Search for the cell housing the specified text and yield its (X, Y) center coordinate. 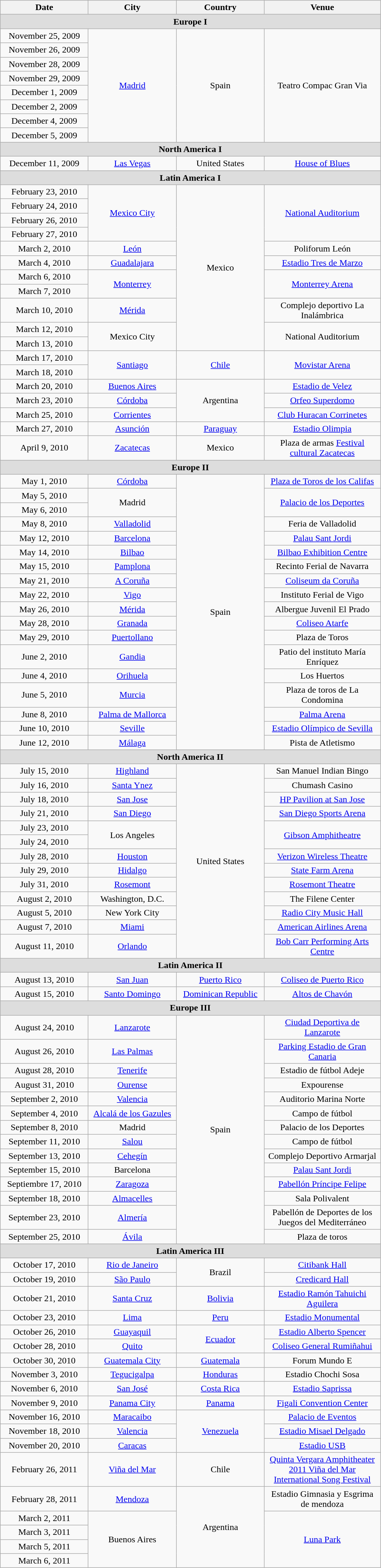
Estadio Ramón Tahuichi Aguilera (322, 1298)
Peru (220, 1318)
New York City (132, 913)
October 28, 2010 (44, 1346)
June 10, 2010 (44, 728)
Almería (132, 1218)
July 16, 2010 (44, 785)
Tegucigalpa (132, 1374)
Quito (132, 1346)
Bilbao Exhibition Centre (322, 552)
Las Vegas (132, 163)
October 21, 2010 (44, 1298)
Estadio Monumental (322, 1318)
Albergue Juvenil El Prado (322, 609)
Coliseo Atarfe (322, 623)
August 11, 2010 (44, 946)
San Diego Sports Arena (322, 813)
Asunción (132, 429)
Plaza de Toros (322, 637)
November 29, 2009 (44, 78)
August 15, 2010 (44, 994)
Zaragoza (132, 1184)
Panama (220, 1403)
Sala Polivalent (322, 1198)
São Paulo (132, 1279)
San Jose (132, 799)
Paraguay (220, 429)
House of Blues (322, 163)
June 5, 2010 (44, 695)
March 18, 2010 (44, 372)
July 21, 2010 (44, 813)
December 2, 2009 (44, 107)
March 4, 2010 (44, 263)
Valladolid (132, 524)
February 27, 2010 (44, 234)
July 24, 2010 (44, 842)
Parking Estadio de Gran Canaria (322, 1052)
San Juan (132, 980)
Granada (132, 623)
Estadio Misael Delgado (322, 1431)
Honduras (220, 1374)
Latin America II (190, 965)
November 16, 2010 (44, 1417)
Auditorio Marina Norte (322, 1099)
Altos de Chavón (322, 994)
Pista de Atletismo (322, 743)
May 29, 2010 (44, 637)
May 5, 2010 (44, 496)
Málaga (132, 743)
Orfeo Superdomo (322, 400)
Feria de Valladolid (322, 524)
Palacio de Eventos (322, 1417)
Pabellón Príncipe Felipe (322, 1184)
Septiembre 17, 2010 (44, 1184)
Patio del instituto María Enríquez (322, 657)
Coliseum da Coruña (322, 581)
September 4, 2010 (44, 1113)
Puerto Rico (220, 980)
March 23, 2010 (44, 400)
Estadio Olímpico de Sevilla (322, 728)
July 31, 2010 (44, 884)
September 15, 2010 (44, 1170)
May 14, 2010 (44, 552)
León (132, 249)
May 1, 2010 (44, 481)
Las Palmas (132, 1052)
March 7, 2010 (44, 291)
Credicard Hall (322, 1279)
November 28, 2009 (44, 64)
Alcalá de los Gazules (132, 1113)
May 21, 2010 (44, 581)
Tenerife (132, 1071)
Coliseo de Puerto Rico (322, 980)
Complejo Deportivo Armarjal (322, 1156)
June 12, 2010 (44, 743)
San Diego (132, 813)
February 23, 2010 (44, 192)
Pabellón de Deportes de los Juegos del Mediterráneo (322, 1218)
Gibson Amphitheatre (322, 835)
March 20, 2010 (44, 386)
Ciudad Deportiva de Lanzarote (322, 1027)
Monterrey Arena (322, 284)
Almacelles (132, 1198)
Murcia (132, 695)
Palma de Mallorca (132, 714)
March 27, 2010 (44, 429)
August 5, 2010 (44, 913)
September 18, 2010 (44, 1198)
Washington, D.C. (132, 898)
Verizon Wireless Theatre (322, 856)
Brazil (220, 1272)
Salou (132, 1141)
August 28, 2010 (44, 1071)
The Filene Center (322, 898)
Los Angeles (132, 835)
Viña del Mar (132, 1470)
Estadio Chochi Sosa (322, 1374)
Rosemont Theatre (322, 884)
Hidalgo (132, 870)
Bolivia (220, 1298)
Europe II (190, 467)
State Farm Arena (322, 870)
Europe III (190, 1008)
June 2, 2010 (44, 657)
September 25, 2010 (44, 1237)
December 11, 2009 (44, 163)
Maracaibo (132, 1417)
Latin America I (190, 178)
Plaza de armas Festival cultural Zacatecas (322, 448)
Recinto Ferial de Navarra (322, 566)
February 24, 2010 (44, 206)
Venezuela (220, 1431)
Guayaquil (132, 1332)
Plaza de Toros de los Califas (322, 481)
Luna Park (322, 1539)
December 1, 2009 (44, 92)
Puertollano (132, 637)
May 26, 2010 (44, 609)
Miami (132, 927)
Seville (132, 728)
February 28, 2011 (44, 1499)
February 26, 2010 (44, 220)
May 15, 2010 (44, 566)
Latin America III (190, 1251)
July 29, 2010 (44, 870)
March 12, 2010 (44, 329)
November 25, 2009 (44, 36)
Estadio USB (322, 1445)
September 11, 2010 (44, 1141)
Estadio Gimnasia y Esgrima de mendoza (322, 1499)
Club Huracan Corrinetes (322, 415)
August 31, 2010 (44, 1085)
Zacatecas (132, 448)
Santa Cruz (132, 1298)
November 3, 2010 (44, 1374)
August 2, 2010 (44, 898)
Complejo deportivo La Inalámbrica (322, 310)
May 8, 2010 (44, 524)
Caracas (132, 1445)
North America II (190, 757)
Poliforum León (322, 249)
November 20, 2010 (44, 1445)
August 13, 2010 (44, 980)
Monterrey (132, 284)
December 5, 2009 (44, 135)
Rio de Janeiro (132, 1265)
Plaza de toros de La Condomina (322, 695)
March 25, 2010 (44, 415)
October 17, 2010 (44, 1265)
February 26, 2011 (44, 1470)
October 26, 2010 (44, 1332)
Country (220, 7)
March 10, 2010 (44, 310)
Cehegín (132, 1156)
May 28, 2010 (44, 623)
Lima (132, 1318)
San Manuel Indian Bingo (322, 771)
Teatro Compac Gran Via (322, 85)
April 9, 2010 (44, 448)
Guadalajara (132, 263)
Plaza de toros (322, 1237)
Instituto Ferial de Vigo (322, 595)
Santa Ynez (132, 785)
June 8, 2010 (44, 714)
Ourense (132, 1085)
Gandia (132, 657)
July 23, 2010 (44, 828)
March 3, 2011 (44, 1532)
March 17, 2010 (44, 358)
March 13, 2010 (44, 344)
October 30, 2010 (44, 1360)
Estadio Alberto Spencer (322, 1332)
Coliseo General Rumiñahui (322, 1346)
Chumash Casino (322, 785)
Citibank Hall (322, 1265)
Quinta Vergara Amphitheater 2011 Viña del Mar International Song Festival (322, 1470)
September 2, 2010 (44, 1099)
October 23, 2010 (44, 1318)
Costa Rica (220, 1388)
Panama City (132, 1403)
November 26, 2009 (44, 50)
Bob Carr Performing Arts Centre (322, 946)
Ávila (132, 1237)
Dominican Republic (220, 994)
Bilbao (132, 552)
March 2, 2010 (44, 249)
Palma Arena (322, 714)
Corrientes (132, 415)
July 18, 2010 (44, 799)
Expourense (322, 1085)
March 6, 2010 (44, 277)
Houston (132, 856)
Figali Convention Center (322, 1403)
November 6, 2010 (44, 1388)
Estadio de fútbol Adeje (322, 1071)
Estadio Tres de Marzo (322, 263)
May 12, 2010 (44, 538)
March 6, 2011 (44, 1561)
Radio City Music Hall (322, 913)
Movistar Arena (322, 365)
Pamplona (132, 566)
A Coruña (132, 581)
Highland (132, 771)
Guatemala (220, 1360)
Venue (322, 7)
Rosemont (132, 884)
November 9, 2010 (44, 1403)
Los Huertos (322, 676)
Forum Mundo E (322, 1360)
City (132, 7)
November 18, 2010 (44, 1431)
December 4, 2009 (44, 121)
October 19, 2010 (44, 1279)
Estadio Olimpia (322, 429)
Ecuador (220, 1339)
May 22, 2010 (44, 595)
May 6, 2010 (44, 510)
September 8, 2010 (44, 1127)
Europe I (190, 22)
July 15, 2010 (44, 771)
August 24, 2010 (44, 1027)
July 28, 2010 (44, 856)
Santiago (132, 365)
Estadio Saprissa (322, 1388)
Vigo (132, 595)
Orihuela (132, 676)
Orlando (132, 946)
Estadio de Velez (322, 386)
American Airlines Arena (322, 927)
August 26, 2010 (44, 1052)
Mendoza (132, 1499)
September 13, 2010 (44, 1156)
North America I (190, 149)
Santo Domingo (132, 994)
Date (44, 7)
Lanzarote (132, 1027)
HP Pavilion at San Jose (322, 799)
June 4, 2010 (44, 676)
August 7, 2010 (44, 927)
Guatemala City (132, 1360)
September 23, 2010 (44, 1218)
San José (132, 1388)
March 5, 2011 (44, 1546)
March 2, 2011 (44, 1518)
